Provide the (X, Y) coordinate of the cell's center where the given text is located.  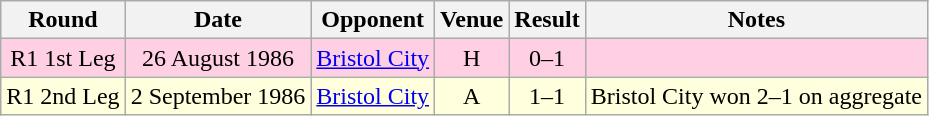
H (472, 58)
26 August 1986 (218, 58)
1–1 (547, 96)
Venue (472, 20)
Bristol City won 2–1 on aggregate (756, 96)
2 September 1986 (218, 96)
Date (218, 20)
A (472, 96)
Round (63, 20)
Opponent (373, 20)
Notes (756, 20)
R1 1st Leg (63, 58)
0–1 (547, 58)
R1 2nd Leg (63, 96)
Result (547, 20)
